Locate the cell with the specified text and output its (x, y) center coordinate. 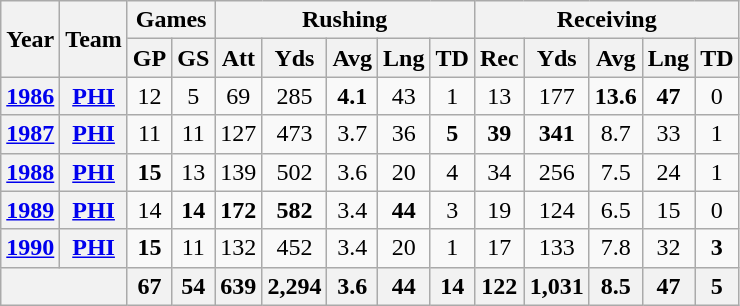
124 (556, 210)
6.5 (616, 210)
1989 (30, 210)
639 (238, 286)
1988 (30, 172)
Year (30, 39)
177 (556, 96)
Games (170, 20)
1990 (30, 248)
8.7 (616, 134)
172 (238, 210)
582 (294, 210)
502 (294, 172)
13.6 (616, 96)
341 (556, 134)
1987 (30, 134)
GS (194, 58)
19 (499, 210)
Att (238, 58)
36 (404, 134)
Receiving (606, 20)
256 (556, 172)
8.5 (616, 286)
33 (668, 134)
2,294 (294, 286)
285 (294, 96)
17 (499, 248)
Rec (499, 58)
54 (194, 286)
127 (238, 134)
7.8 (616, 248)
1986 (30, 96)
32 (668, 248)
139 (238, 172)
39 (499, 134)
GP (149, 58)
4 (452, 172)
3.7 (352, 134)
43 (404, 96)
4.1 (352, 96)
69 (238, 96)
132 (238, 248)
1,031 (556, 286)
12 (149, 96)
67 (149, 286)
Team (94, 39)
133 (556, 248)
7.5 (616, 172)
473 (294, 134)
24 (668, 172)
Rushing (345, 20)
452 (294, 248)
122 (499, 286)
34 (499, 172)
